Return the (x, y) coordinate for the center point of the cell that contains the specified text.  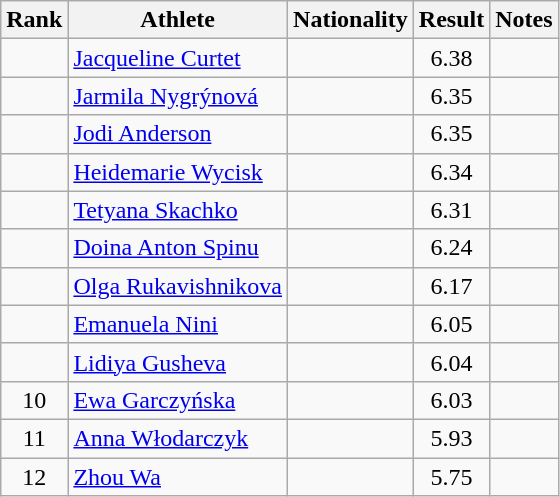
6.05 (451, 324)
6.03 (451, 400)
6.34 (451, 172)
6.38 (451, 58)
Result (451, 20)
11 (34, 438)
Notes (524, 20)
Nationality (351, 20)
Ewa Garczyńska (178, 400)
5.93 (451, 438)
6.31 (451, 210)
Rank (34, 20)
Zhou Wa (178, 477)
Heidemarie Wycisk (178, 172)
Doina Anton Spinu (178, 248)
6.24 (451, 248)
Jarmila Nygrýnová (178, 96)
Olga Rukavishnikova (178, 286)
6.04 (451, 362)
6.17 (451, 286)
12 (34, 477)
Tetyana Skachko (178, 210)
5.75 (451, 477)
Emanuela Nini (178, 324)
Lidiya Gusheva (178, 362)
Jacqueline Curtet (178, 58)
10 (34, 400)
Jodi Anderson (178, 134)
Athlete (178, 20)
Anna Włodarczyk (178, 438)
